Search for the cell housing the specified text and yield its [x, y] center coordinate. 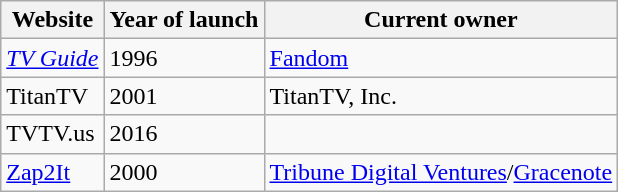
Website [52, 20]
2001 [184, 96]
Fandom [441, 58]
Year of launch [184, 20]
Current owner [441, 20]
2016 [184, 134]
TV Guide [52, 58]
2000 [184, 172]
TitanTV [52, 96]
Zap2It [52, 172]
TVTV.us [52, 134]
Tribune Digital Ventures/Gracenote [441, 172]
TitanTV, Inc. [441, 96]
1996 [184, 58]
